Find where the given text appears and provide that cell's center as [x, y] coordinate. 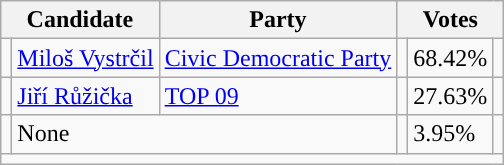
Jiří Růžička [86, 96]
Candidate [80, 20]
Votes [450, 20]
3.95% [450, 134]
Civic Democratic Party [278, 58]
TOP 09 [278, 96]
Miloš Vystrčil [86, 58]
68.42% [450, 58]
Party [278, 20]
None [204, 134]
27.63% [450, 96]
